Scan for the cell matching the given text and deliver its (x, y) coordinate at center. 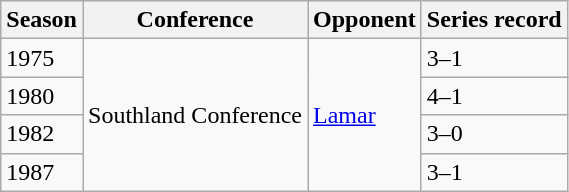
Season (42, 20)
1975 (42, 58)
Conference (194, 20)
Opponent (365, 20)
3–0 (494, 134)
Southland Conference (194, 115)
1980 (42, 96)
Series record (494, 20)
1982 (42, 134)
Lamar (365, 115)
4–1 (494, 96)
1987 (42, 172)
